Scan for the cell matching the given text and deliver its [X, Y] coordinate at center. 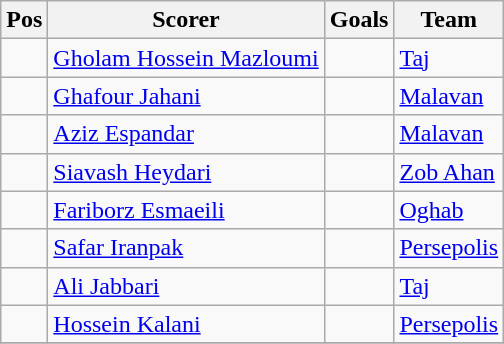
Ali Jabbari [186, 286]
Aziz Espandar [186, 134]
Team [449, 20]
Siavash Heydari [186, 172]
Hossein Kalani [186, 324]
Scorer [186, 20]
Gholam Hossein Mazloumi [186, 58]
Fariborz Esmaeili [186, 210]
Safar Iranpak [186, 248]
Oghab [449, 210]
Goals [359, 20]
Pos [24, 20]
Zob Ahan [449, 172]
Ghafour Jahani [186, 96]
